Extract the [X, Y] coordinate from the center of the cell holding the provided text.  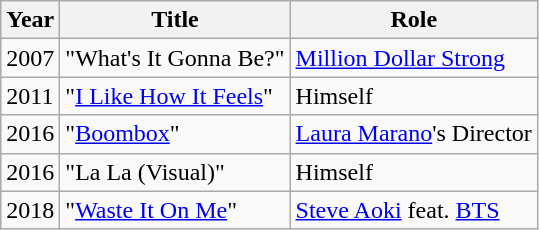
Steve Aoki feat. BTS [414, 210]
"I Like How It Feels" [175, 96]
"Boombox" [175, 134]
Laura Marano's Director [414, 134]
"Waste It On Me" [175, 210]
2007 [30, 58]
Role [414, 20]
Year [30, 20]
"What's It Gonna Be?" [175, 58]
"La La (Visual)" [175, 172]
Title [175, 20]
Million Dollar Strong [414, 58]
2018 [30, 210]
2011 [30, 96]
